Pinpoint the cell where the given text exists, returning its (X, Y) midpoint coordinate. 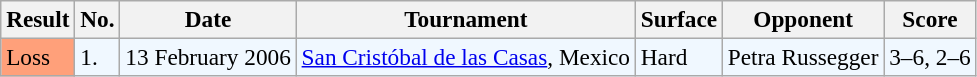
Tournament (466, 19)
Score (930, 19)
Result (38, 19)
3–6, 2–6 (930, 57)
San Cristóbal de las Casas, Mexico (466, 57)
Hard (678, 57)
Loss (38, 57)
Opponent (802, 19)
Surface (678, 19)
1. (98, 57)
13 February 2006 (208, 57)
Date (208, 19)
Petra Russegger (802, 57)
No. (98, 19)
